Capture the cell that displays the provided text and extract its (x, y) central coordinate. 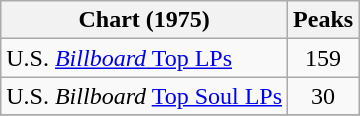
Peaks (324, 20)
U.S. Billboard Top Soul LPs (144, 96)
159 (324, 58)
30 (324, 96)
Chart (1975) (144, 20)
U.S. Billboard Top LPs (144, 58)
